Output the (X, Y) coordinate of the center of the cell containing the given text.  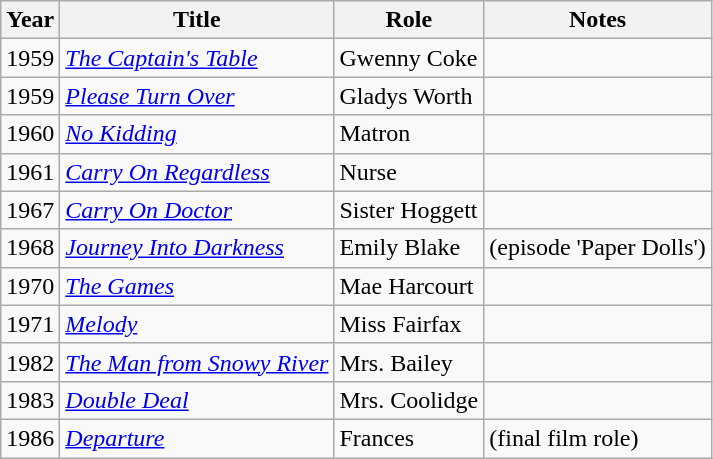
1986 (30, 438)
Matron (409, 134)
(episode 'Paper Dolls') (598, 248)
The Captain's Table (197, 58)
Role (409, 20)
(final film role) (598, 438)
Journey Into Darkness (197, 248)
1982 (30, 362)
Carry On Regardless (197, 172)
Emily Blake (409, 248)
Sister Hoggett (409, 210)
1970 (30, 286)
Mae Harcourt (409, 286)
Notes (598, 20)
Mrs. Bailey (409, 362)
No Kidding (197, 134)
Gwenny Coke (409, 58)
1971 (30, 324)
Year (30, 20)
Melody (197, 324)
The Games (197, 286)
Nurse (409, 172)
1967 (30, 210)
Gladys Worth (409, 96)
1968 (30, 248)
Miss Fairfax (409, 324)
Frances (409, 438)
Please Turn Over (197, 96)
1960 (30, 134)
1983 (30, 400)
1961 (30, 172)
Carry On Doctor (197, 210)
Departure (197, 438)
Mrs. Coolidge (409, 400)
The Man from Snowy River (197, 362)
Double Deal (197, 400)
Title (197, 20)
